Find where the given text appears and provide that cell's center as (X, Y) coordinate. 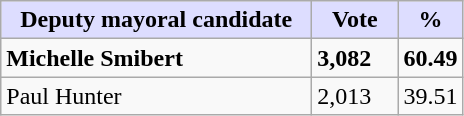
Deputy mayoral candidate (156, 20)
Vote (355, 20)
Michelle Smibert (156, 58)
% (430, 20)
3,082 (355, 58)
60.49 (430, 58)
2,013 (355, 96)
Paul Hunter (156, 96)
39.51 (430, 96)
